Find where the given text appears and provide that cell's center as (x, y) coordinate. 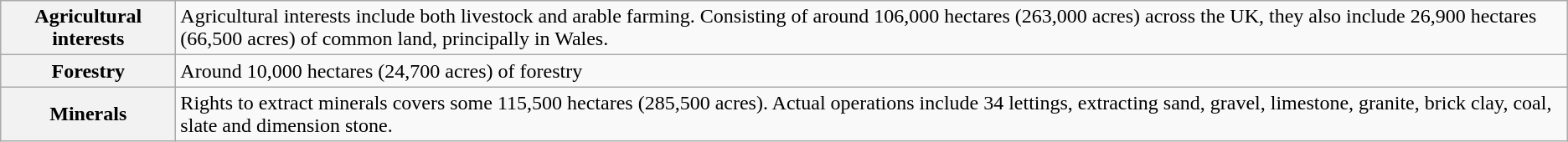
Agricultural interests (89, 28)
Forestry (89, 71)
Minerals (89, 114)
Around 10,000 hectares (24,700 acres) of forestry (871, 71)
